Pinpoint the cell where the given text exists, returning its [X, Y] midpoint coordinate. 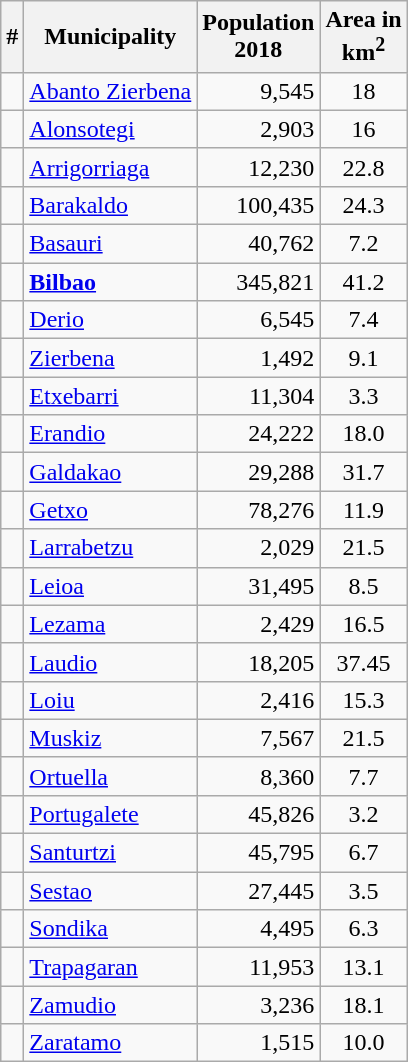
Sondika [110, 929]
Galdakao [110, 472]
10.0 [364, 1043]
Erandio [110, 434]
Zaratamo [110, 1043]
13.1 [364, 967]
Zamudio [110, 1005]
18 [364, 91]
7.7 [364, 776]
15.3 [364, 700]
6,545 [258, 320]
Portugalete [110, 814]
9.1 [364, 358]
Larrabetzu [110, 548]
4,495 [258, 929]
11.9 [364, 510]
45,826 [258, 814]
45,795 [258, 853]
Ortuella [110, 776]
100,435 [258, 205]
18,205 [258, 662]
345,821 [258, 282]
12,230 [258, 167]
Abanto Zierbena [110, 91]
16 [364, 129]
2,029 [258, 548]
7,567 [258, 738]
3.2 [364, 814]
40,762 [258, 244]
Arrigorriaga [110, 167]
Lezama [110, 624]
31.7 [364, 472]
Leioa [110, 586]
9,545 [258, 91]
2,429 [258, 624]
31,495 [258, 586]
Zierbena [110, 358]
11,304 [258, 396]
7.2 [364, 244]
Muskiz [110, 738]
8.5 [364, 586]
29,288 [258, 472]
7.4 [364, 320]
1,492 [258, 358]
2,903 [258, 129]
18.0 [364, 434]
Area in km2 [364, 37]
2,416 [258, 700]
3.5 [364, 891]
Getxo [110, 510]
Sestao [110, 891]
24,222 [258, 434]
Municipality [110, 37]
Alonsotegi [110, 129]
Population2018 [258, 37]
6.7 [364, 853]
Barakaldo [110, 205]
# [12, 37]
Loiu [110, 700]
3,236 [258, 1005]
6.3 [364, 929]
Bilbao [110, 282]
16.5 [364, 624]
37.45 [364, 662]
Basauri [110, 244]
24.3 [364, 205]
Derio [110, 320]
3.3 [364, 396]
41.2 [364, 282]
78,276 [258, 510]
22.8 [364, 167]
27,445 [258, 891]
Laudio [110, 662]
11,953 [258, 967]
Etxebarri [110, 396]
1,515 [258, 1043]
8,360 [258, 776]
18.1 [364, 1005]
Santurtzi [110, 853]
Trapagaran [110, 967]
